Find where the given text appears and provide that cell's center as [x, y] coordinate. 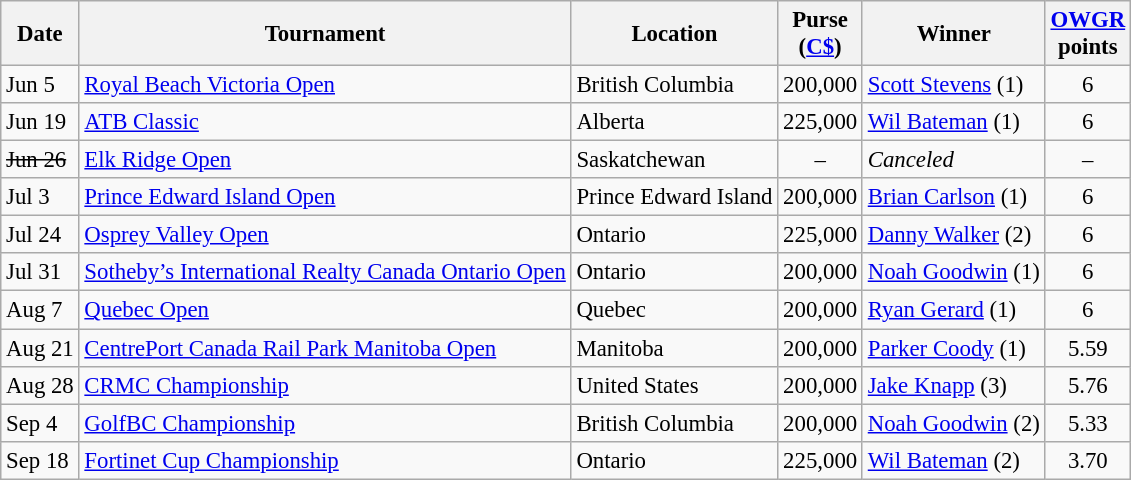
OWGRpoints [1088, 34]
Aug 28 [40, 385]
Purse(C$) [820, 34]
Parker Coody (1) [954, 348]
Jul 3 [40, 197]
Elk Ridge Open [325, 160]
Danny Walker (2) [954, 235]
Ryan Gerard (1) [954, 310]
Jake Knapp (3) [954, 385]
Wil Bateman (1) [954, 122]
Osprey Valley Open [325, 235]
5.59 [1088, 348]
Location [674, 34]
Prince Edward Island [674, 197]
Noah Goodwin (1) [954, 273]
Canceled [954, 160]
5.33 [1088, 423]
Aug 21 [40, 348]
Prince Edward Island Open [325, 197]
Jun 5 [40, 85]
Quebec Open [325, 310]
Sep 18 [40, 460]
Jul 24 [40, 235]
Winner [954, 34]
Sotheby’s International Realty Canada Ontario Open [325, 273]
Jul 31 [40, 273]
Quebec [674, 310]
United States [674, 385]
Wil Bateman (2) [954, 460]
Sep 4 [40, 423]
Manitoba [674, 348]
CRMC Championship [325, 385]
CentrePort Canada Rail Park Manitoba Open [325, 348]
Scott Stevens (1) [954, 85]
Saskatchewan [674, 160]
Aug 7 [40, 310]
Brian Carlson (1) [954, 197]
Date [40, 34]
Royal Beach Victoria Open [325, 85]
Jun 26 [40, 160]
Alberta [674, 122]
ATB Classic [325, 122]
5.76 [1088, 385]
Fortinet Cup Championship [325, 460]
Noah Goodwin (2) [954, 423]
GolfBC Championship [325, 423]
Tournament [325, 34]
3.70 [1088, 460]
Jun 19 [40, 122]
